Scan for the cell matching the given text and deliver its (X, Y) coordinate at center. 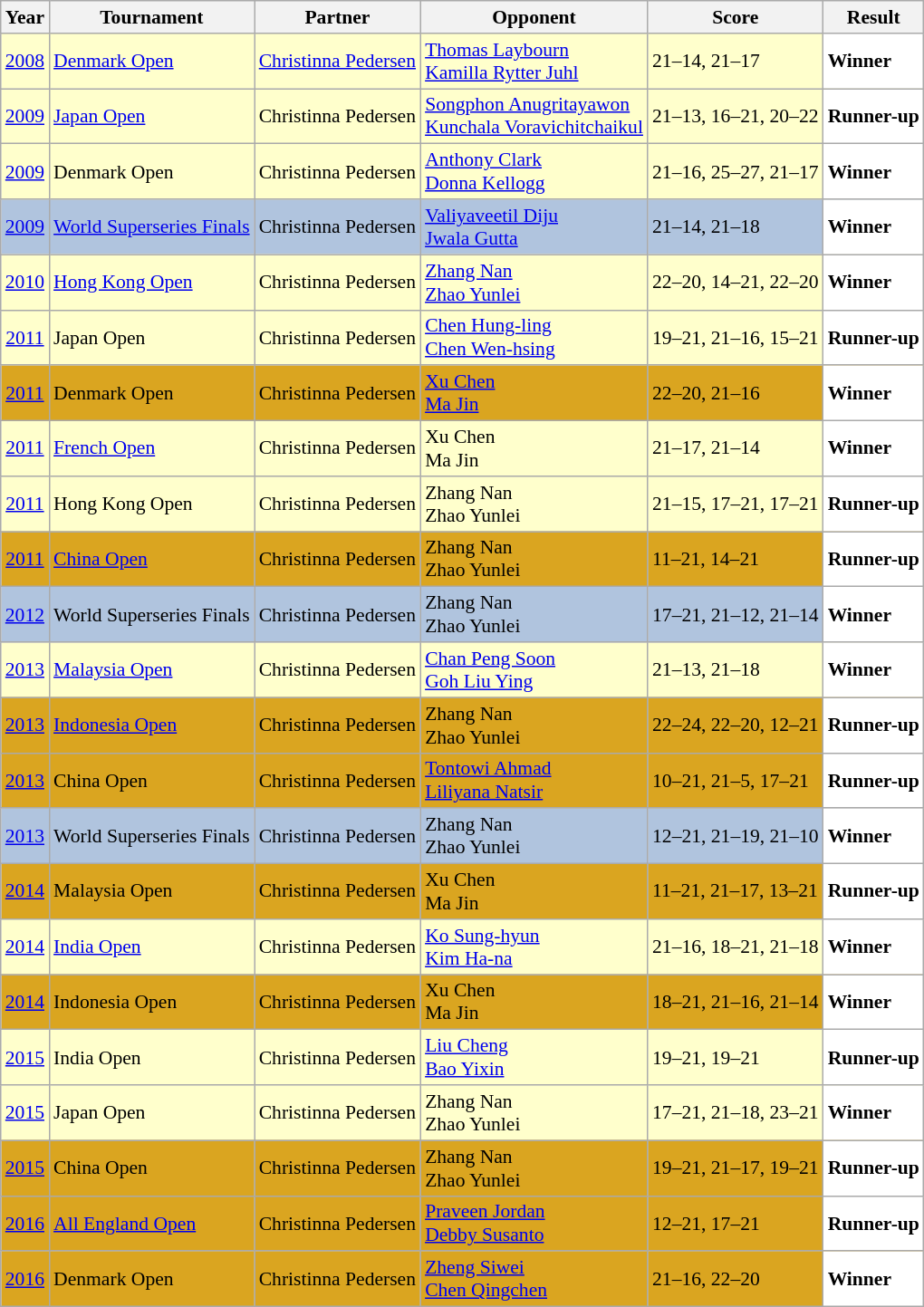
2010 (25, 283)
Tontowi Ahmad Liliyana Natsir (534, 781)
Songphon Anugritayawon Kunchala Voravichitchaikul (534, 116)
19–21, 19–21 (736, 1058)
Year (25, 17)
11–21, 14–21 (736, 560)
Ko Sung-hyun Kim Ha-na (534, 947)
Zheng Siwei Chen Qingchen (534, 1279)
Partner (337, 17)
22–20, 14–21, 22–20 (736, 283)
Liu Cheng Bao Yixin (534, 1058)
12–21, 17–21 (736, 1223)
21–16, 22–20 (736, 1279)
21–13, 21–18 (736, 670)
Praveen Jordan Debby Susanto (534, 1223)
Chen Hung-ling Chen Wen-hsing (534, 337)
Anthony Clark Donna Kellogg (534, 172)
17–21, 21–18, 23–21 (736, 1112)
21–17, 21–14 (736, 449)
19–21, 21–17, 19–21 (736, 1168)
21–16, 25–27, 21–17 (736, 172)
21–15, 17–21, 17–21 (736, 504)
19–21, 21–16, 15–21 (736, 337)
10–21, 21–5, 17–21 (736, 781)
17–21, 21–12, 21–14 (736, 614)
Score (736, 17)
21–13, 16–21, 20–22 (736, 116)
21–14, 21–18 (736, 226)
Tournament (152, 17)
11–21, 21–17, 13–21 (736, 891)
Chan Peng Soon Goh Liu Ying (534, 670)
22–24, 22–20, 12–21 (736, 725)
Result (873, 17)
Valiyaveetil Diju Jwala Gutta (534, 226)
21–14, 21–17 (736, 62)
2012 (25, 614)
All England Open (152, 1223)
2008 (25, 62)
18–21, 21–16, 21–14 (736, 1002)
French Open (152, 449)
21–16, 18–21, 21–18 (736, 947)
Thomas Laybourn Kamilla Rytter Juhl (534, 62)
Opponent (534, 17)
12–21, 21–19, 21–10 (736, 837)
22–20, 21–16 (736, 393)
